Provide the (x, y) coordinate of the cell's center where the given text is located.  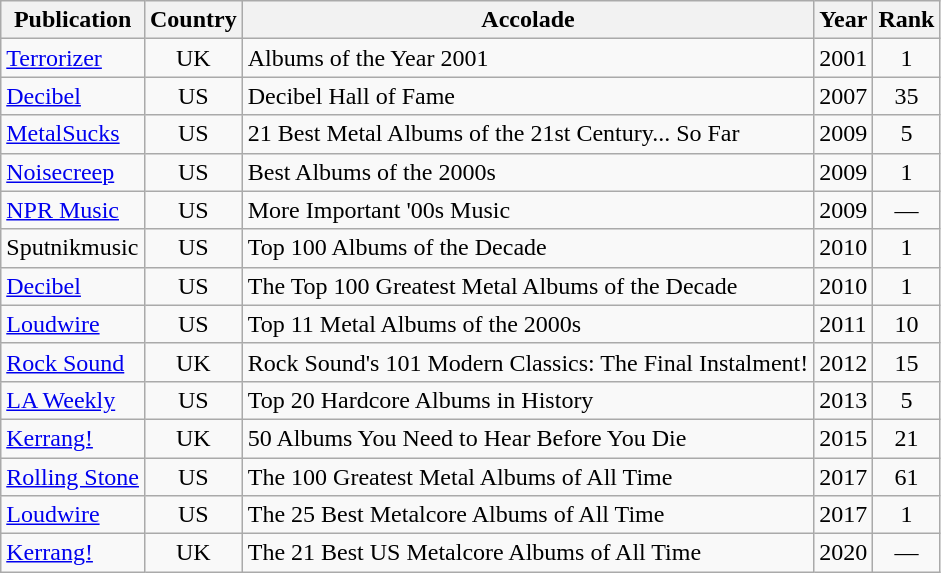
More Important '00s Music (528, 210)
Year (844, 20)
2011 (844, 324)
The 25 Best Metalcore Albums of All Time (528, 515)
61 (906, 477)
2020 (844, 553)
2013 (844, 400)
Terrorizer (73, 58)
Rolling Stone (73, 477)
35 (906, 96)
Noisecreep (73, 172)
NPR Music (73, 210)
15 (906, 362)
MetalSucks (73, 134)
Decibel Hall of Fame (528, 96)
Country (193, 20)
2001 (844, 58)
Accolade (528, 20)
Rank (906, 20)
Top 100 Albums of the Decade (528, 248)
Best Albums of the 2000s (528, 172)
Sputnikmusic (73, 248)
The 21 Best US Metalcore Albums of All Time (528, 553)
Albums of the Year 2001 (528, 58)
Top 20 Hardcore Albums in History (528, 400)
50 Albums You Need to Hear Before You Die (528, 438)
10 (906, 324)
LA Weekly (73, 400)
The 100 Greatest Metal Albums of All Time (528, 477)
2012 (844, 362)
2015 (844, 438)
2007 (844, 96)
Publication (73, 20)
21 Best Metal Albums of the 21st Century... So Far (528, 134)
The Top 100 Greatest Metal Albums of the Decade (528, 286)
Rock Sound (73, 362)
Rock Sound's 101 Modern Classics: The Final Instalment! (528, 362)
Top 11 Metal Albums of the 2000s (528, 324)
21 (906, 438)
